From the cell containing the given text, extract its center point as (X, Y) coordinate. 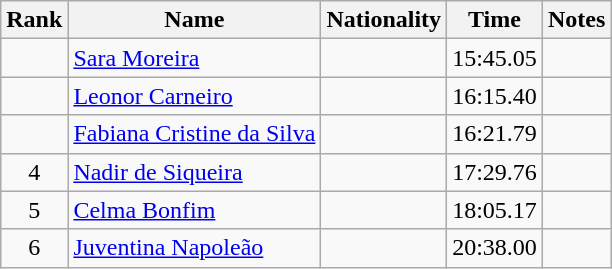
Fabiana Cristine da Silva (194, 134)
4 (34, 172)
Sara Moreira (194, 58)
16:21.79 (495, 134)
17:29.76 (495, 172)
5 (34, 210)
Notes (576, 20)
Nationality (384, 20)
Time (495, 20)
Juventina Napoleão (194, 248)
18:05.17 (495, 210)
Rank (34, 20)
Name (194, 20)
6 (34, 248)
Celma Bonfim (194, 210)
Nadir de Siqueira (194, 172)
15:45.05 (495, 58)
Leonor Carneiro (194, 96)
16:15.40 (495, 96)
20:38.00 (495, 248)
